Determine the (x, y) coordinate at the center of the cell enclosing the given text.  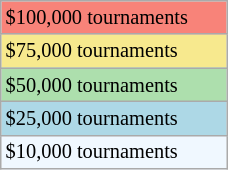
$50,000 tournaments (114, 85)
$10,000 tournaments (114, 152)
$25,000 tournaments (114, 118)
$75,000 tournaments (114, 51)
$100,000 tournaments (114, 17)
